For the text-containing cell, return its midpoint in (x, y) coordinate format. 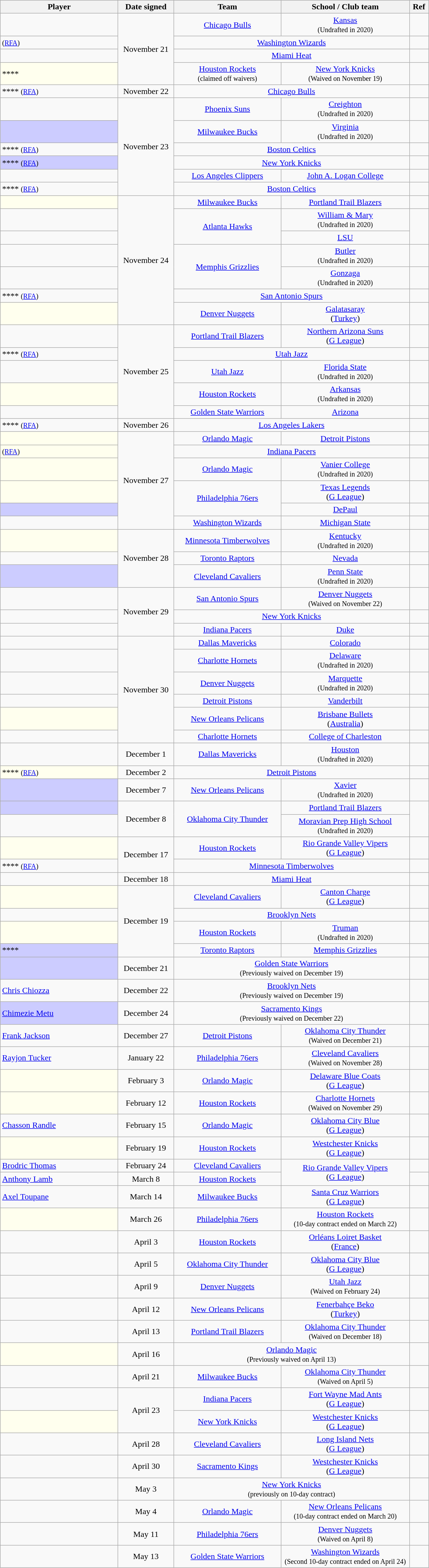
Brodric Thomas (59, 1166)
Delaware Blue Coats(G League) (345, 1080)
Butler(Undrafted in 2020) (345, 256)
Washington Wizards(Second 10-day contract ended on April 24) (345, 1556)
Arizona (345, 412)
April 21 (146, 1377)
November 25 (146, 372)
DePaul (345, 510)
New Orleans Pelicans(10-day contract ended on March 20) (345, 1511)
February 3 (146, 1080)
December 1 (146, 754)
Santa Cruz Warriors(G League) (345, 1197)
Orléans Loiret Basket(France) (345, 1242)
College of Charleston (345, 736)
February 12 (146, 1103)
Xavier(Undrafted in 2020) (345, 790)
William & Mary(Undrafted in 2020) (345, 220)
Phoenix Suns (227, 109)
Fort Wayne Mad Ants(G League) (345, 1399)
Ref (419, 7)
Oklahoma City Thunder(Waived on December 21) (345, 1035)
April 23 (146, 1410)
Canton Charge(G League) (345, 897)
LSU (345, 238)
December 18 (146, 879)
April 30 (146, 1466)
Anthony Lamb (59, 1179)
May 11 (146, 1534)
Oklahoma City Thunder(Waived on December 18) (345, 1332)
November 21 (146, 49)
April 13 (146, 1332)
December 24 (146, 1013)
May 13 (146, 1556)
December 17 (146, 855)
Vanderbilt (345, 701)
Axel Toupane (59, 1197)
March 26 (146, 1219)
Northern Arizona Suns(G League) (345, 336)
School / Club team (345, 7)
November 22 (146, 91)
May 3 (146, 1489)
November 28 (146, 558)
May 4 (146, 1511)
February 19 (146, 1148)
February 15 (146, 1126)
April 9 (146, 1287)
Golden State Warriors(Previously waived on December 19) (292, 968)
Fenerbahçe Beko(Turkey) (345, 1309)
Cleveland Cavaliers(Waived on November 28) (345, 1058)
Nevada (345, 558)
Houston Rockets(10-day contract ended on March 22) (345, 1219)
February 24 (146, 1166)
April 28 (146, 1444)
December 19 (146, 921)
Team (227, 7)
New York Knicks(Waived on November 19) (345, 73)
November 26 (146, 425)
December 21 (146, 968)
Denver Nuggets(Waived on April 8) (345, 1534)
Marquette(Undrafted in 2020) (345, 683)
December 2 (146, 772)
Brisbane Bullets(Australia) (345, 719)
Chris Chiozza (59, 990)
Brooklyn Nets (292, 915)
November 29 (146, 612)
Sacramento Kings (227, 1466)
Galatasaray(Turkey) (345, 314)
Gonzaga(Undrafted in 2020) (345, 278)
Delaware(Undrafted in 2020) (345, 661)
April 12 (146, 1309)
November 30 (146, 690)
November 27 (146, 480)
Houston(Undrafted in 2020) (345, 754)
Date signed (146, 7)
Utah Jazz(Waived on February 24) (345, 1287)
Orlando Magic(Previously waived on April 13) (292, 1354)
Kentucky(Undrafted in 2020) (345, 540)
December 27 (146, 1035)
Frank Jackson (59, 1035)
New York Knicks(previously on 10-day contract) (292, 1489)
April 16 (146, 1354)
Player (59, 7)
Creighton(Undrafted in 2020) (345, 109)
Chasson Randle (59, 1126)
Atlanta Hawks (227, 227)
Texas Legends(G League) (345, 491)
Vanier College(Undrafted in 2020) (345, 469)
Kansas(Undrafted in 2020) (345, 25)
Denver Nuggets(Waived on November 22) (345, 598)
Moravian Prep High School(Undrafted in 2020) (345, 826)
December 7 (146, 790)
December 22 (146, 990)
Michigan State (345, 523)
Chimezie Metu (59, 1013)
Los Angeles Clippers (227, 176)
Long Island Nets(G League) (345, 1444)
November 23 (146, 147)
Penn State(Undrafted in 2020) (345, 576)
March 8 (146, 1179)
Florida State(Undrafted in 2020) (345, 372)
March 14 (146, 1197)
Los Angeles Lakers (292, 425)
December 8 (146, 819)
Arkansas(Undrafted in 2020) (345, 394)
Houston Rockets(claimed off waivers) (227, 73)
Virginia(Undrafted in 2020) (345, 131)
April 5 (146, 1264)
Colorado (345, 643)
November 24 (146, 260)
Oklahoma City Thunder(Waived on April 5) (345, 1377)
Rayjon Tucker (59, 1058)
Duke (345, 630)
John A. Logan College (345, 176)
Sacramento Kings(Previously waived on December 22) (292, 1013)
Brooklyn Nets(Previously waived on December 19) (292, 990)
April 3 (146, 1242)
Truman(Undrafted in 2020) (345, 932)
January 22 (146, 1058)
Charlotte Hornets(Waived on November 29) (345, 1103)
